Return [x, y] of the center of cell containing provided text 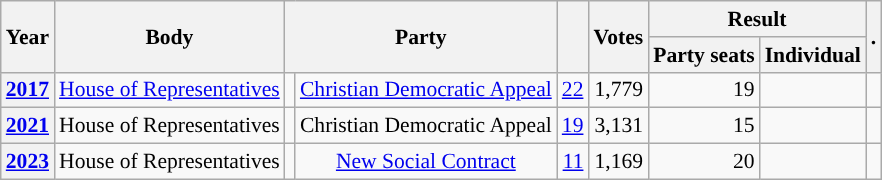
11 [573, 162]
15 [704, 126]
Party [421, 36]
3,131 [618, 126]
20 [704, 162]
1,169 [618, 162]
Party seats [704, 55]
Result [757, 19]
2017 [28, 90]
2023 [28, 162]
1,779 [618, 90]
Body [170, 36]
Votes [618, 36]
New Social Contract [426, 162]
Individual [813, 55]
. [874, 36]
22 [573, 90]
2021 [28, 126]
Year [28, 36]
